From the cell containing the given text, extract its center point as [X, Y] coordinate. 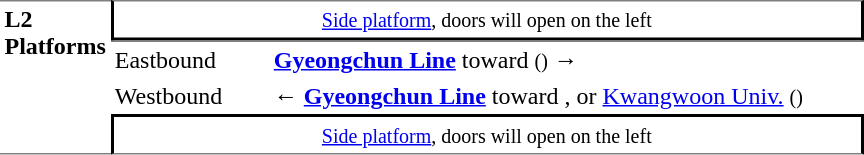
L2Platforms [55, 77]
Eastbound [190, 59]
← Gyeongchun Line toward , or Kwangwoon Univ. () [566, 96]
Gyeongchun Line toward () → [566, 59]
Westbound [190, 96]
